Return [x, y] of the center of cell containing provided text 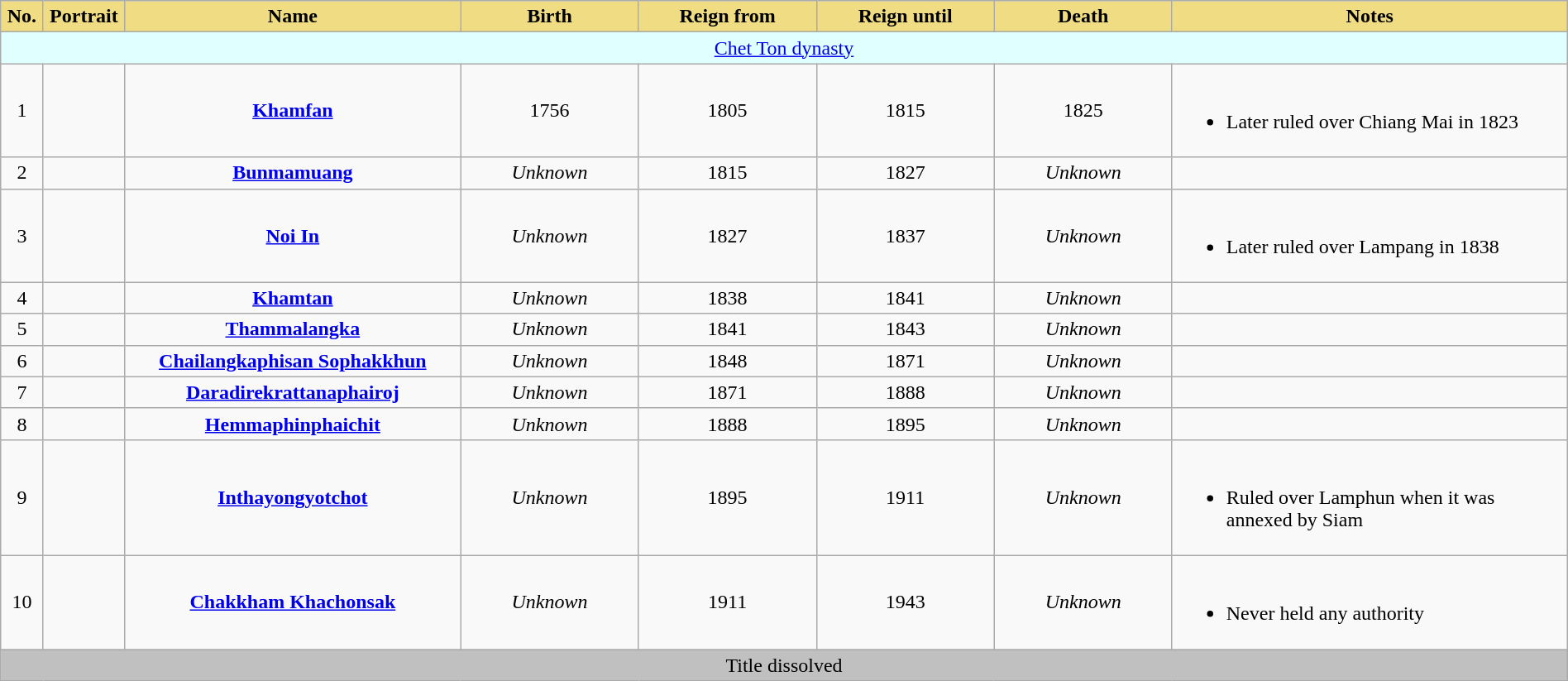
Later ruled over Chiang Mai in 1823 [1370, 111]
Daradirekrattanaphairoj [293, 392]
1 [22, 111]
Reign from [728, 17]
Title dissolved [784, 664]
1837 [905, 235]
1843 [905, 329]
1805 [728, 111]
Chailangkaphisan Sophakkhun [293, 361]
Khamtan [293, 298]
6 [22, 361]
3 [22, 235]
Chet Ton dynasty [784, 48]
Inthayongyotchot [293, 497]
1838 [728, 298]
9 [22, 497]
10 [22, 602]
7 [22, 392]
Ruled over Lamphun when it was annexed by Siam [1370, 497]
Thammalangka [293, 329]
1943 [905, 602]
4 [22, 298]
Portrait [84, 17]
5 [22, 329]
No. [22, 17]
1756 [549, 111]
Chakkham Khachonsak [293, 602]
Later ruled over Lampang in 1838 [1370, 235]
Notes [1370, 17]
Bunmamuang [293, 173]
Hemmaphinphaichit [293, 424]
Name [293, 17]
1848 [728, 361]
Reign until [905, 17]
Death [1083, 17]
Birth [549, 17]
1825 [1083, 111]
Khamfan [293, 111]
8 [22, 424]
2 [22, 173]
Never held any authority [1370, 602]
Noi In [293, 235]
